Capture the cell that displays the provided text and extract its [x, y] central coordinate. 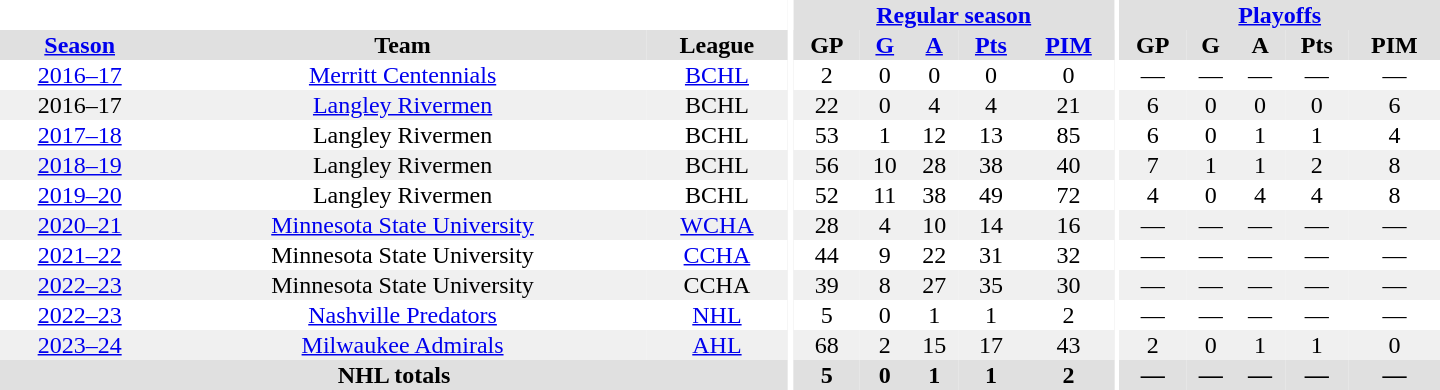
2018–19 [80, 165]
56 [828, 165]
Regular season [954, 15]
68 [828, 345]
Playoffs [1280, 15]
AHL [717, 345]
39 [828, 285]
NHL totals [394, 375]
85 [1068, 135]
32 [1068, 255]
52 [828, 195]
9 [884, 255]
Season [80, 45]
72 [1068, 195]
13 [991, 135]
2023–24 [80, 345]
Merritt Centennials [402, 75]
40 [1068, 165]
Milwaukee Admirals [402, 345]
11 [884, 195]
League [717, 45]
7 [1152, 165]
31 [991, 255]
12 [934, 135]
2021–22 [80, 255]
14 [991, 225]
16 [1068, 225]
Nashville Predators [402, 315]
2017–18 [80, 135]
44 [828, 255]
30 [1068, 285]
15 [934, 345]
WCHA [717, 225]
NHL [717, 315]
53 [828, 135]
Team [402, 45]
35 [991, 285]
43 [1068, 345]
17 [991, 345]
49 [991, 195]
2019–20 [80, 195]
27 [934, 285]
2020–21 [80, 225]
21 [1068, 105]
